Locate the cell with the specified text and output its (x, y) center coordinate. 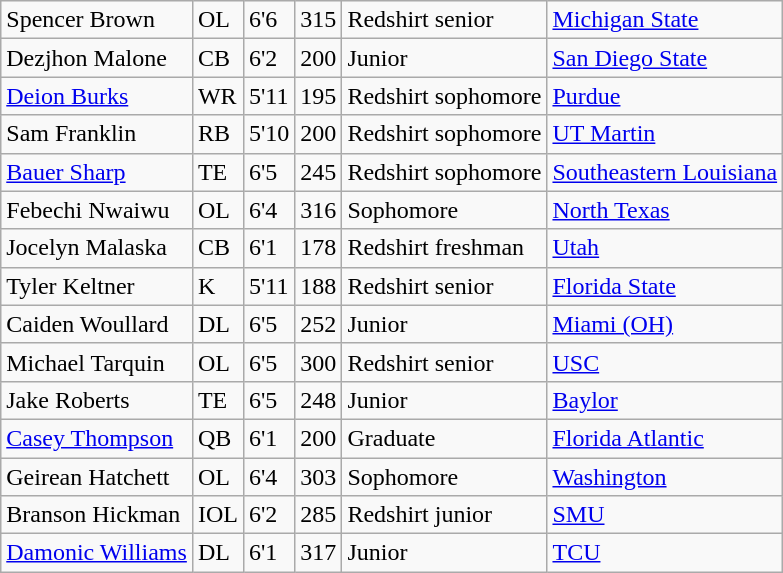
303 (318, 477)
Bauer Sharp (97, 172)
Utah (665, 248)
5'10 (268, 134)
USC (665, 362)
Purdue (665, 96)
300 (318, 362)
Deion Burks (97, 96)
188 (318, 286)
Redshirt freshman (444, 248)
Damonic Williams (97, 553)
Miami (OH) (665, 324)
315 (318, 20)
Caiden Woullard (97, 324)
285 (318, 515)
SMU (665, 515)
Casey Thompson (97, 438)
TCU (665, 553)
Dezjhon Malone (97, 58)
Geirean Hatchett (97, 477)
North Texas (665, 210)
248 (318, 400)
Florida Atlantic (665, 438)
Branson Hickman (97, 515)
RB (218, 134)
Sam Franklin (97, 134)
195 (318, 96)
245 (318, 172)
San Diego State (665, 58)
QB (218, 438)
252 (318, 324)
Washington (665, 477)
Redshirt junior (444, 515)
Michael Tarquin (97, 362)
WR (218, 96)
IOL (218, 515)
Florida State (665, 286)
Graduate (444, 438)
Spencer Brown (97, 20)
Southeastern Louisiana (665, 172)
UT Martin (665, 134)
Febechi Nwaiwu (97, 210)
178 (318, 248)
6'6 (268, 20)
K (218, 286)
Baylor (665, 400)
Michigan State (665, 20)
Jake Roberts (97, 400)
317 (318, 553)
Jocelyn Malaska (97, 248)
Tyler Keltner (97, 286)
316 (318, 210)
